Capture the cell that displays the provided text and extract its (x, y) central coordinate. 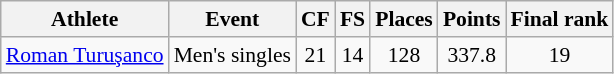
Points (472, 19)
19 (560, 55)
21 (316, 55)
Final rank (560, 19)
FS (352, 19)
Roman Turuşanco (85, 55)
Event (232, 19)
Athlete (85, 19)
128 (404, 55)
Men's singles (232, 55)
CF (316, 19)
Places (404, 19)
337.8 (472, 55)
14 (352, 55)
